Return [x, y] of the center of cell containing provided text 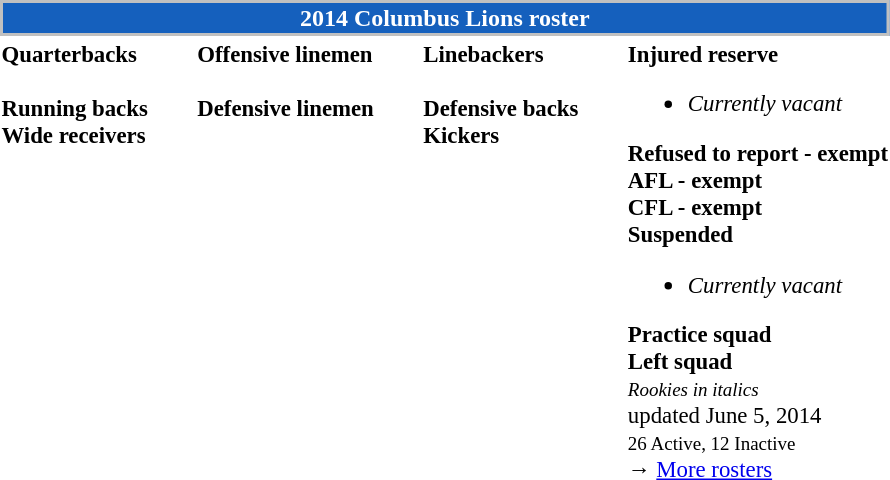
2014 Columbus Lions roster [445, 18]
